Extract the [X, Y] coordinate from the center of the cell holding the provided text.  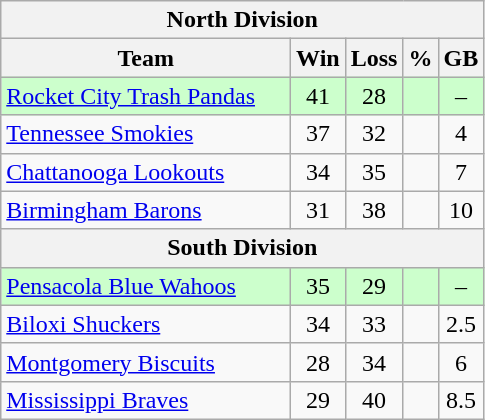
Team [146, 58]
38 [374, 210]
Loss [374, 58]
32 [374, 134]
Win [318, 58]
Rocket City Trash Pandas [146, 96]
40 [374, 400]
North Division [242, 20]
10 [461, 210]
4 [461, 134]
6 [461, 362]
GB [461, 58]
Mississippi Braves [146, 400]
Montgomery Biscuits [146, 362]
Chattanooga Lookouts [146, 172]
7 [461, 172]
37 [318, 134]
33 [374, 324]
Birmingham Barons [146, 210]
41 [318, 96]
South Division [242, 248]
Tennessee Smokies [146, 134]
2.5 [461, 324]
% [420, 58]
Biloxi Shuckers [146, 324]
Pensacola Blue Wahoos [146, 286]
31 [318, 210]
8.5 [461, 400]
